Determine the (X, Y) coordinate at the center of the cell enclosing the given text.  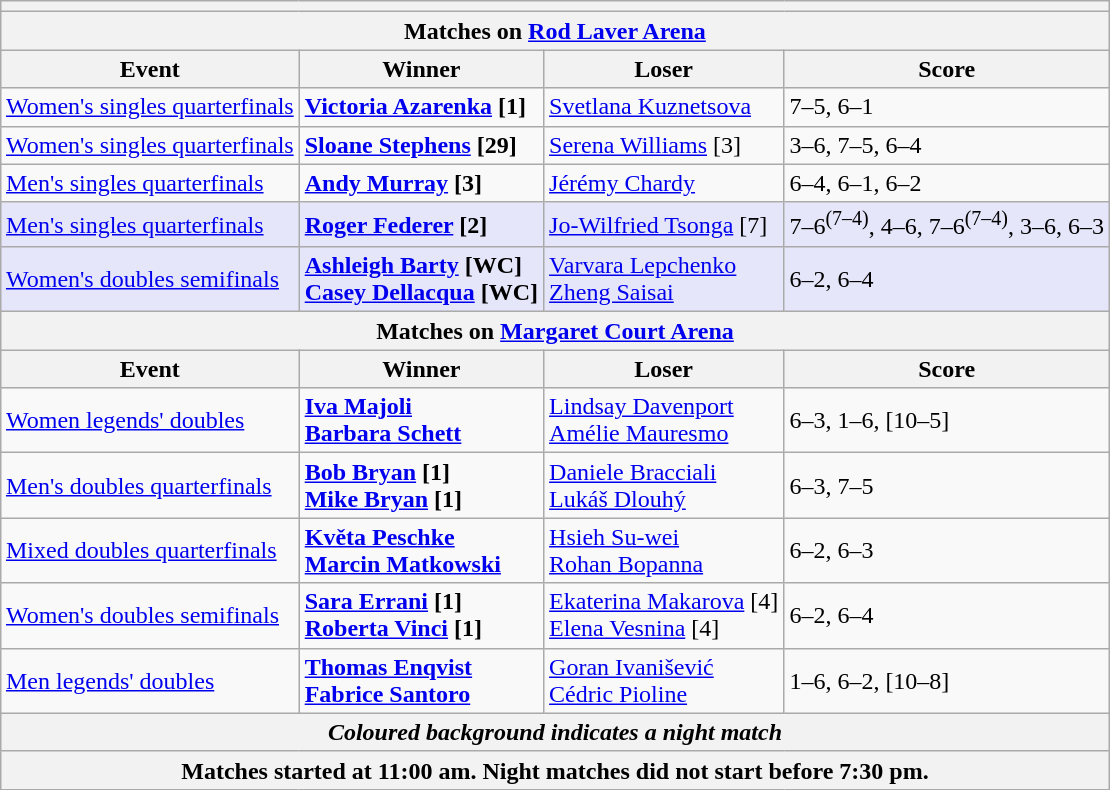
6–4, 6–1, 6–2 (947, 183)
Iva Majoli Barbara Schett (421, 420)
Sloane Stephens [29] (421, 145)
Thomas Enqvist Fabrice Santoro (421, 680)
Mixed doubles quarterfinals (150, 550)
6–3, 7–5 (947, 486)
Lindsay Davenport Amélie Mauresmo (664, 420)
Sara Errani [1] Roberta Vinci [1] (421, 616)
Men legends' doubles (150, 680)
Květa Peschke Marcin Matkowski (421, 550)
7–5, 6–1 (947, 107)
Varvara Lepchenko Zheng Saisai (664, 280)
Roger Federer [2] (421, 224)
Hsieh Su-wei Rohan Bopanna (664, 550)
Jo-Wilfried Tsonga [7] (664, 224)
Matches started at 11:00 am. Night matches did not start before 7:30 pm. (554, 770)
Bob Bryan [1] Mike Bryan [1] (421, 486)
6–3, 1–6, [10–5] (947, 420)
Daniele Bracciali Lukáš Dlouhý (664, 486)
7–6(7–4), 4–6, 7–6(7–4), 3–6, 6–3 (947, 224)
6–2, 6–3 (947, 550)
Svetlana Kuznetsova (664, 107)
Men's doubles quarterfinals (150, 486)
1–6, 6–2, [10–8] (947, 680)
Ekaterina Makarova [4] Elena Vesnina [4] (664, 616)
Andy Murray [3] (421, 183)
Victoria Azarenka [1] (421, 107)
Ashleigh Barty [WC] Casey Dellacqua [WC] (421, 280)
Women legends' doubles (150, 420)
Serena Williams [3] (664, 145)
Coloured background indicates a night match (554, 732)
Jérémy Chardy (664, 183)
3–6, 7–5, 6–4 (947, 145)
Matches on Margaret Court Arena (554, 331)
Goran Ivanišević Cédric Pioline (664, 680)
Matches on Rod Laver Arena (554, 31)
